Find where the given text appears and provide that cell's center as (X, Y) coordinate. 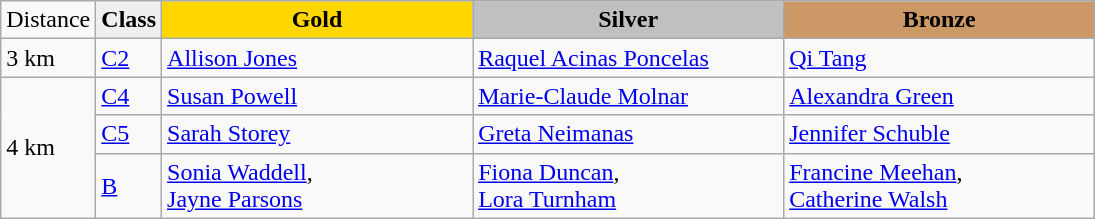
Gold (318, 20)
C2 (129, 58)
3 km (48, 58)
Raquel Acinas Poncelas (628, 58)
Sonia Waddell,Jayne Parsons (318, 186)
Distance (48, 20)
Qi Tang (940, 58)
Silver (628, 20)
Alexandra Green (940, 96)
Francine Meehan,Catherine Walsh (940, 186)
Allison Jones (318, 58)
Marie-Claude Molnar (628, 96)
Susan Powell (318, 96)
C4 (129, 96)
4 km (48, 148)
Bronze (940, 20)
Fiona Duncan,Lora Turnham (628, 186)
B (129, 186)
Greta Neimanas (628, 134)
Sarah Storey (318, 134)
Jennifer Schuble (940, 134)
C5 (129, 134)
Class (129, 20)
